From the cell containing the given text, extract its center point as (x, y) coordinate. 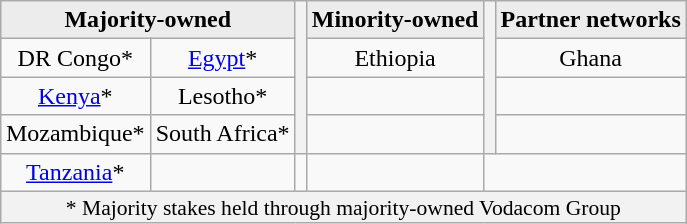
Ethiopia (395, 58)
Mozambique* (75, 134)
South Africa* (222, 134)
Egypt* (222, 58)
Majority-owned (148, 20)
Partner networks (590, 20)
DR Congo* (75, 58)
Tanzania* (75, 172)
Minority-owned (395, 20)
Lesotho* (222, 96)
* Majority stakes held through majority-owned Vodacom Group (343, 207)
Ghana (590, 58)
Kenya* (75, 96)
